Provide the (X, Y) coordinate of the cell's center where the given text is located.  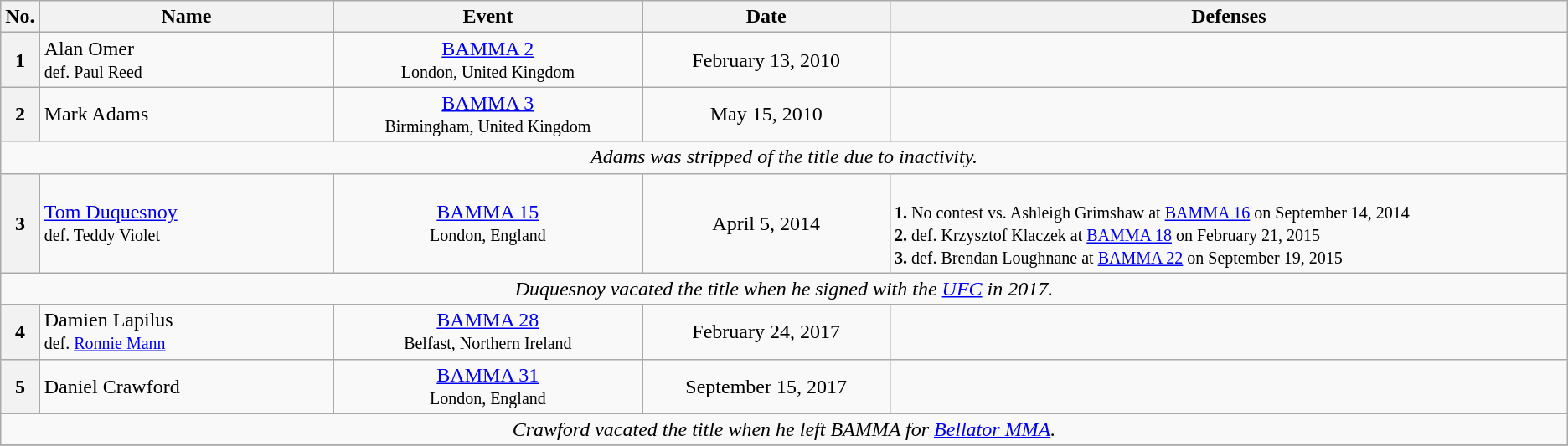
BAMMA 2London, United Kingdom (487, 60)
BAMMA 15London, England (487, 223)
2 (20, 114)
Crawford vacated the title when he left BAMMA for Bellator MMA. (784, 429)
April 5, 2014 (766, 223)
4 (20, 331)
Mark Adams (186, 114)
5 (20, 387)
1 (20, 60)
BAMMA 3Birmingham, United Kingdom (487, 114)
Alan Omerdef. Paul Reed (186, 60)
February 24, 2017 (766, 331)
BAMMA 28Belfast, Northern Ireland (487, 331)
February 13, 2010 (766, 60)
Name (186, 17)
Tom Duquesnoydef. Teddy Violet (186, 223)
Event (487, 17)
September 15, 2017 (766, 387)
May 15, 2010 (766, 114)
Daniel Crawford (186, 387)
Defenses (1228, 17)
Damien Lapilusdef. Ronnie Mann (186, 331)
No. (20, 17)
3 (20, 223)
BAMMA 31London, England (487, 387)
Adams was stripped of the title due to inactivity. (784, 157)
Duquesnoy vacated the title when he signed with the UFC in 2017. (784, 289)
Date (766, 17)
